Return the (x, y) coordinate for the center point of the cell that contains the specified text.  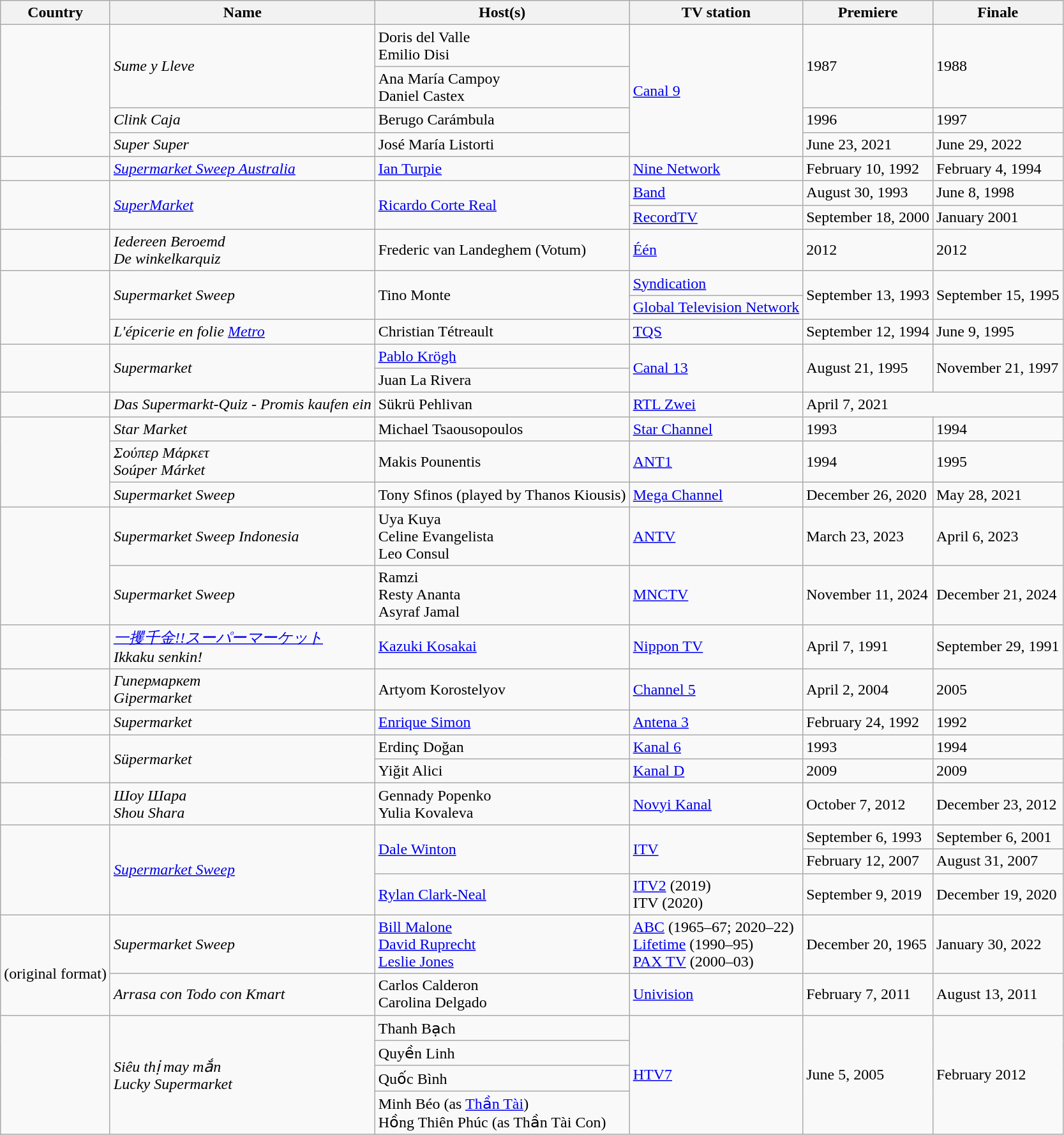
Erdinç Doğan (502, 747)
April 2, 2004 (868, 689)
Christian Tétreault (502, 331)
April 7, 2021 (933, 405)
Clink Caja (243, 120)
Tino Monte (502, 295)
ANT1 (716, 462)
ANTV (716, 536)
Channel 5 (716, 689)
February 7, 2011 (868, 995)
January 2001 (998, 217)
June 9, 1995 (998, 331)
August 21, 1995 (868, 368)
(original format) (56, 965)
1988 (998, 66)
December 19, 2020 (998, 894)
Ana María CampoyDaniel Castex (502, 87)
Star Channel (716, 429)
2005 (998, 689)
June 8, 1998 (998, 193)
Bill MaloneDavid RuprechtLeslie Jones (502, 944)
L'épicerie en folie Metro (243, 331)
Global Television Network (716, 307)
September 18, 2000 (868, 217)
August 31, 2007 (998, 861)
January 30, 2022 (998, 944)
1987 (868, 66)
September 29, 1991 (998, 647)
Makis Pounentis (502, 462)
Arrasa con Todo con Kmart (243, 995)
Kazuki Kosakai (502, 647)
Pablo Krögh (502, 356)
August 30, 1993 (868, 193)
Iedereen BeroemdDe winkelkarquiz (243, 250)
Doris del ValleEmilio Disi (502, 46)
José María Listorti (502, 144)
February 10, 1992 (868, 169)
February 24, 1992 (868, 723)
ITV (716, 849)
Sume y Lleve (243, 66)
Supermarket Sweep Indonesia (243, 536)
ГипермаркетGipermarket (243, 689)
Premiere (868, 13)
February 2012 (998, 1075)
Ricardo Corte Real (502, 205)
Siêu thị may mắnLucky Supermarket (243, 1075)
December 23, 2012 (998, 804)
September 6, 1993 (868, 837)
Sükrü Pehlivan (502, 405)
Ian Turpie (502, 169)
SuperMarket (243, 205)
Name (243, 13)
1992 (998, 723)
Novyi Kanal (716, 804)
Enrique Simon (502, 723)
August 13, 2011 (998, 995)
Kanal D (716, 771)
Dale Winton (502, 849)
April 7, 1991 (868, 647)
Frederic van Landeghem (Votum) (502, 250)
Univision (716, 995)
October 7, 2012 (868, 804)
Star Market (243, 429)
Berugo Carámbula (502, 120)
April 6, 2023 (998, 536)
June 23, 2021 (868, 144)
Шоу ШараShou Shara (243, 804)
Juan La Rivera (502, 380)
Nippon TV (716, 647)
一攫千金!!スーパーマーケットIkkaku senkin! (243, 647)
Antena 3 (716, 723)
Carlos CalderonCarolina Delgado (502, 995)
September 9, 2019 (868, 894)
Band (716, 193)
1996 (868, 120)
February 12, 2007 (868, 861)
RTL Zwei (716, 405)
ABC (1965–67; 2020–22)Lifetime (1990–95)PAX TV (2000–03) (716, 944)
Country (56, 13)
September 13, 1993 (868, 295)
Yiğit Alici (502, 771)
Das Supermarkt-Quiz - Promis kaufen ein (243, 405)
Uya KuyaCeline EvangelistaLeo Consul (502, 536)
MNCTV (716, 595)
RecordTV (716, 217)
Gennady PopenkoYulia Kovaleva (502, 804)
TV station (716, 13)
September 6, 2001 (998, 837)
November 21, 1997 (998, 368)
December 20, 1965 (868, 944)
ITV2 (2019)ITV (2020) (716, 894)
Quyền Linh (502, 1053)
Mega Channel (716, 495)
June 5, 2005 (868, 1075)
December 21, 2024 (998, 595)
Rylan Clark-Neal (502, 894)
September 12, 1994 (868, 331)
December 26, 2020 (868, 495)
Kanal 6 (716, 747)
Finale (998, 13)
Quốc Bình (502, 1078)
Syndication (716, 283)
Canal 9 (716, 91)
Super Super (243, 144)
1995 (998, 462)
Één (716, 250)
September 15, 1995 (998, 295)
Tony Sfinos (played by Thanos Kiousis) (502, 495)
February 4, 1994 (998, 169)
Minh Béo (as Thần Tài)Hồng Thiên Phúc (as Thần Tài Con) (502, 1113)
May 28, 2021 (998, 495)
Thanh Bạch (502, 1028)
Michael Tsaousopoulos (502, 429)
Host(s) (502, 13)
Σούπερ ΜάρκετSoúper Márket (243, 462)
Supermarket Sweep Australia (243, 169)
HTV7 (716, 1075)
Canal 13 (716, 368)
Süpermarket (243, 759)
November 11, 2024 (868, 595)
TQS (716, 331)
RamziResty AnantaAsyraf Jamal (502, 595)
Nine Network (716, 169)
Artyom Korostelyov (502, 689)
June 29, 2022 (998, 144)
March 23, 2023 (868, 536)
1997 (998, 120)
